Output the [X, Y] coordinate of the center of the cell containing the given text.  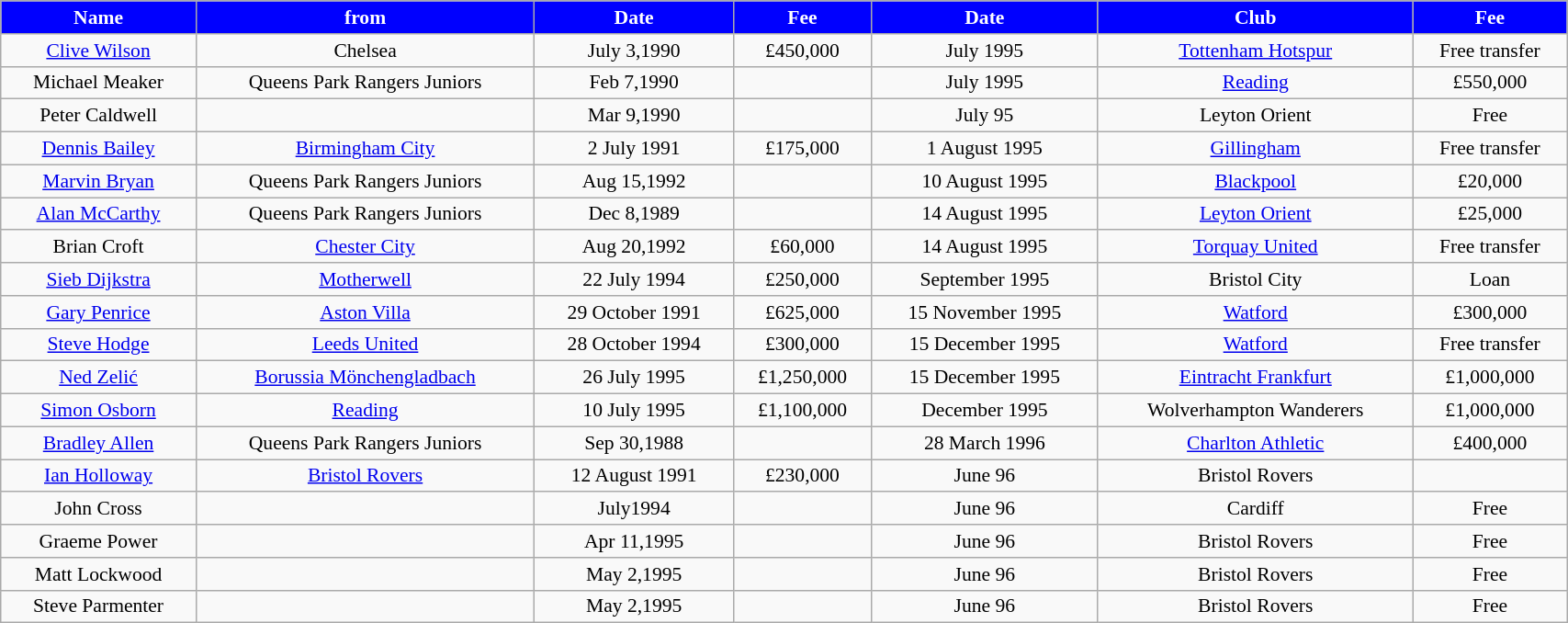
Feb 7,1990 [634, 83]
12 August 1991 [634, 476]
Chelsea [365, 51]
Aug 20,1992 [634, 247]
Tottenham Hotspur [1255, 51]
Loan [1490, 279]
£25,000 [1490, 214]
from [365, 17]
September 1995 [985, 279]
Ned Zelić [99, 378]
£400,000 [1490, 443]
Clive Wilson [99, 51]
Club [1255, 17]
Dec 8,1989 [634, 214]
Chester City [365, 247]
Michael Meaker [99, 83]
July1994 [634, 509]
Motherwell [365, 279]
Cardiff [1255, 509]
Borussia Mönchengladbach [365, 378]
£550,000 [1490, 83]
10 July 1995 [634, 411]
£1,100,000 [803, 411]
Peter Caldwell [99, 116]
John Cross [99, 509]
Alan McCarthy [99, 214]
Wolverhampton Wanderers [1255, 411]
£175,000 [803, 149]
Aug 15,1992 [634, 181]
Bradley Allen [99, 443]
Eintracht Frankfurt [1255, 378]
Steve Hodge [99, 345]
£250,000 [803, 279]
28 October 1994 [634, 345]
December 1995 [985, 411]
Steve Parmenter [99, 606]
£450,000 [803, 51]
£625,000 [803, 312]
Ian Holloway [99, 476]
£60,000 [803, 247]
26 July 1995 [634, 378]
29 October 1991 [634, 312]
£20,000 [1490, 181]
Aston Villa [365, 312]
Matt Lockwood [99, 574]
Dennis Bailey [99, 149]
Gillingham [1255, 149]
Gary Penrice [99, 312]
Name [99, 17]
Sieb Dijkstra [99, 279]
1 August 1995 [985, 149]
£230,000 [803, 476]
Brian Croft [99, 247]
Charlton Athletic [1255, 443]
10 August 1995 [985, 181]
Sep 30,1988 [634, 443]
28 March 1996 [985, 443]
July 95 [985, 116]
July 3,1990 [634, 51]
22 July 1994 [634, 279]
Simon Osborn [99, 411]
Birmingham City [365, 149]
Leeds United [365, 345]
Blackpool [1255, 181]
Bristol City [1255, 279]
Apr 11,1995 [634, 541]
2 July 1991 [634, 149]
Mar 9,1990 [634, 116]
15 November 1995 [985, 312]
£1,250,000 [803, 378]
Torquay United [1255, 247]
Marvin Bryan [99, 181]
Graeme Power [99, 541]
